Search for the cell housing the specified text and yield its (x, y) center coordinate. 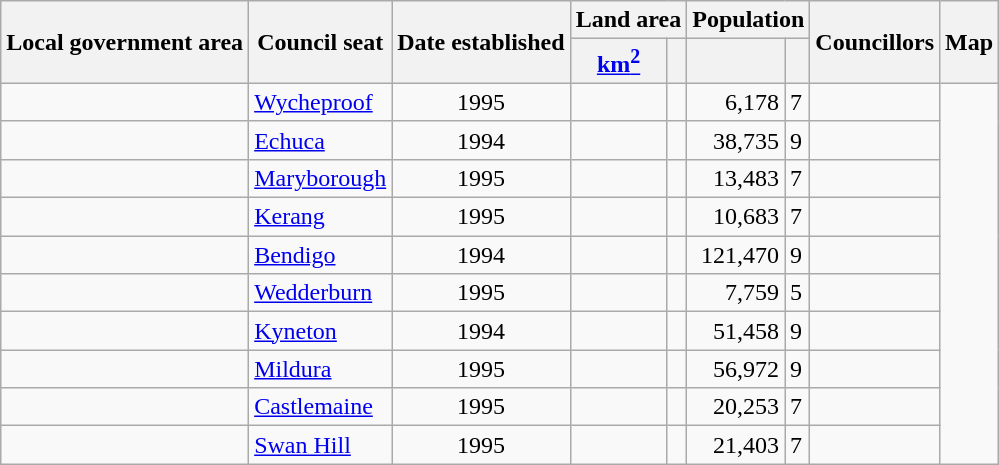
Local government area (125, 42)
38,735 (736, 140)
Kerang (320, 217)
56,972 (736, 369)
Mildura (320, 369)
7,759 (736, 293)
Population (748, 20)
km2 (618, 62)
Echuca (320, 140)
Bendigo (320, 255)
51,458 (736, 331)
Council seat (320, 42)
Wycheproof (320, 102)
Land area (628, 20)
6,178 (736, 102)
Wedderburn (320, 293)
20,253 (736, 407)
21,403 (736, 445)
Date established (481, 42)
121,470 (736, 255)
Kyneton (320, 331)
10,683 (736, 217)
Castlemaine (320, 407)
Swan Hill (320, 445)
5 (796, 293)
Councillors (875, 42)
13,483 (736, 178)
Maryborough (320, 178)
Map (970, 42)
